Search for the cell housing the specified text and yield its [X, Y] center coordinate. 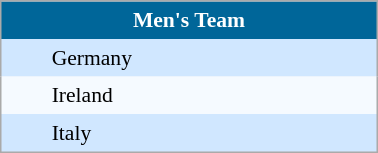
Italy [212, 133]
Men's Team [189, 20]
Germany [212, 58]
Ireland [212, 95]
